Output the (x, y) coordinate of the center of the cell containing the given text.  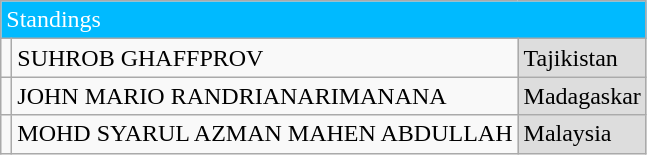
MOHD SYARUL AZMAN MAHEN ABDULLAH (265, 134)
Malaysia (582, 134)
Tajikistan (582, 58)
JOHN MARIO RANDRIANARIMANANA (265, 96)
Madagaskar (582, 96)
SUHROB GHAFFPROV (265, 58)
Standings (324, 20)
